Search for the cell housing the specified text and yield its [x, y] center coordinate. 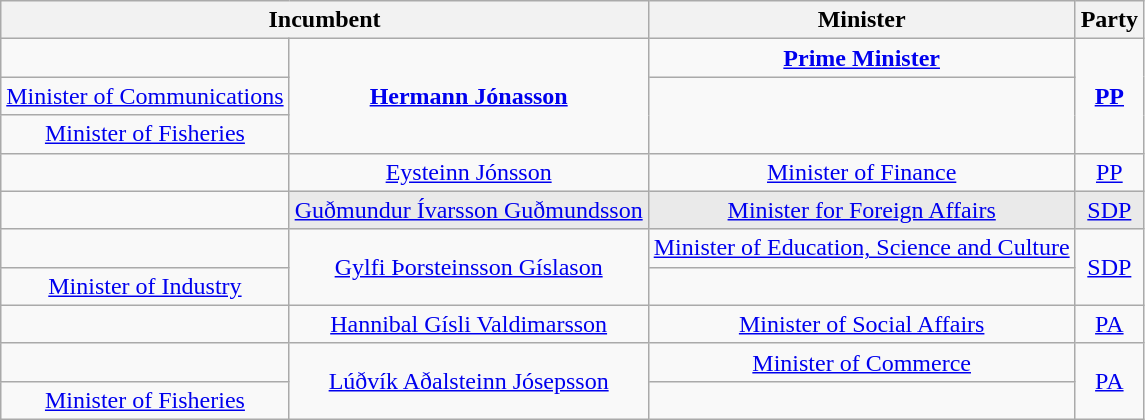
Minister for Foreign Affairs [862, 210]
Minister [862, 20]
Lúðvík Aðalsteinn Jósepsson [468, 381]
Minister of Industry [145, 286]
Prime Minister [862, 58]
Minister of Commerce [862, 362]
Hannibal Gísli Valdimarsson [468, 324]
Minister of Social Affairs [862, 324]
Guðmundur Ívarsson Guðmundsson [468, 210]
Minister of Finance [862, 172]
Hermann Jónasson [468, 96]
Party [1109, 20]
Minister of Education, Science and Culture [862, 248]
Minister of Communications [145, 96]
Eysteinn Jónsson [468, 172]
Incumbent [324, 20]
Gylfi Þorsteinsson Gíslason [468, 267]
